Output the [X, Y] coordinate of the center of the cell containing the given text.  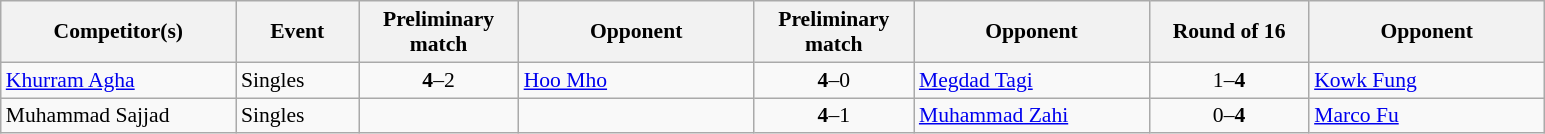
4–1 [834, 116]
Muhammad Zahi [1032, 116]
Khurram Agha [118, 80]
Kowk Fung [1426, 80]
Competitor(s) [118, 32]
4–0 [834, 80]
Marco Fu [1426, 116]
Megdad Tagi [1032, 80]
0–4 [1229, 116]
1–4 [1229, 80]
Hoo Mho [636, 80]
Event [298, 32]
4–2 [438, 80]
Round of 16 [1229, 32]
Muhammad Sajjad [118, 116]
